Locate the cell with the specified text and output its (X, Y) center coordinate. 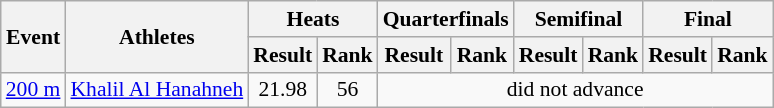
did not advance (576, 90)
Athletes (156, 36)
200 m (34, 90)
Khalil Al Hanahneh (156, 90)
21.98 (282, 90)
Quarterfinals (446, 19)
Final (708, 19)
56 (348, 90)
Heats (312, 19)
Event (34, 36)
Semifinal (578, 19)
